Provide the [x, y] coordinate of the cell's center where the given text is located.  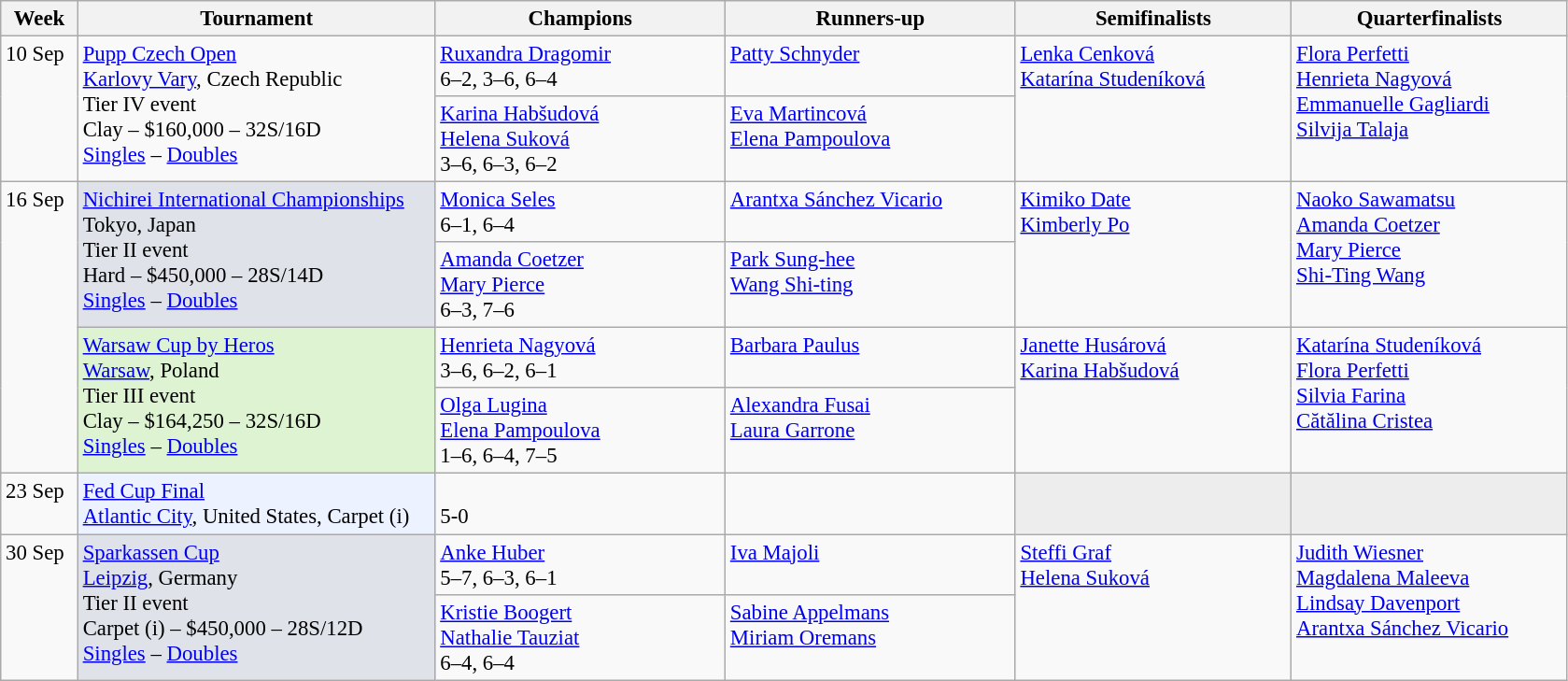
10 Sep [39, 109]
Quarterfinalists [1430, 19]
Park Sung-hee Wang Shi-ting [870, 285]
Janette Husárová Karina Habšudová [1153, 401]
Patty Schnyder [870, 67]
Monica Seles6–1, 6–4 [581, 213]
Tournament [256, 19]
Kristie Boogert Nathalie Tauziat 6–4, 6–4 [581, 637]
Kimiko Date Kimberly Po [1153, 255]
Henrieta Nagyová3–6, 6–2, 6–1 [581, 359]
5-0 [581, 504]
Alexandra Fusai Laura Garrone [870, 432]
Eva Martincová Elena Pampoulova [870, 139]
Judith Wiesner Magdalena Maleeva Lindsay Davenport Arantxa Sánchez Vicario [1430, 607]
Flora Perfetti Henrieta Nagyová Emmanuelle Gagliardi Silvija Talaja [1430, 109]
Olga Lugina Elena Pampoulova 1–6, 6–4, 7–5 [581, 432]
Sabine Appelmans Miriam Oremans [870, 637]
Amanda Coetzer Mary Pierce 6–3, 7–6 [581, 285]
Semifinalists [1153, 19]
Fed Cup Final Atlantic City, United States, Carpet (i) [256, 504]
Steffi Graf Helena Suková [1153, 607]
Sparkassen Cup Leipzig, GermanyTier II eventCarpet (i) – $450,000 – 28S/12DSingles – Doubles [256, 607]
23 Sep [39, 504]
Barbara Paulus [870, 359]
Pupp Czech Open Karlovy Vary, Czech RepublicTier IV eventClay – $160,000 – 32S/16DSingles – Doubles [256, 109]
Naoko Sawamatsu Amanda Coetzer Mary Pierce Shi-Ting Wang [1430, 255]
Lenka Cenková Katarína Studeníková [1153, 109]
16 Sep [39, 328]
Nichirei International Championships Tokyo, JapanTier II eventHard – $450,000 – 28S/14DSingles – Doubles [256, 255]
Karina Habšudová Helena Suková 3–6, 6–3, 6–2 [581, 139]
30 Sep [39, 607]
Week [39, 19]
Anke Huber5–7, 6–3, 6–1 [581, 564]
Ruxandra Dragomir6–2, 3–6, 6–4 [581, 67]
Arantxa Sánchez Vicario [870, 213]
Runners-up [870, 19]
Warsaw Cup by Heros Warsaw, PolandTier III eventClay – $164,250 – 32S/16DSingles – Doubles [256, 401]
Katarína Studeníková Flora Perfetti Silvia Farina Cătălina Cristea [1430, 401]
Champions [581, 19]
Iva Majoli [870, 564]
